Pinpoint the cell where the given text exists, returning its (x, y) midpoint coordinate. 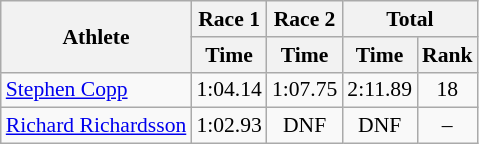
Total (410, 19)
1:02.93 (228, 126)
Rank (448, 55)
1:07.75 (304, 90)
Race 1 (228, 19)
2:11.89 (380, 90)
Athlete (96, 36)
1:04.14 (228, 90)
Stephen Copp (96, 90)
18 (448, 90)
Richard Richardsson (96, 126)
– (448, 126)
Race 2 (304, 19)
